Return the (x, y) coordinate for the center point of the cell that contains the specified text.  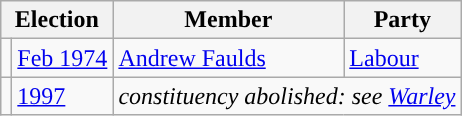
constituency abolished: see Warley (287, 96)
Election (57, 20)
Party (402, 20)
Member (228, 20)
1997 (62, 96)
Andrew Faulds (228, 58)
Feb 1974 (62, 58)
Labour (402, 58)
